Identify which cell holds the provided text, then report its (X, Y) central coordinate. 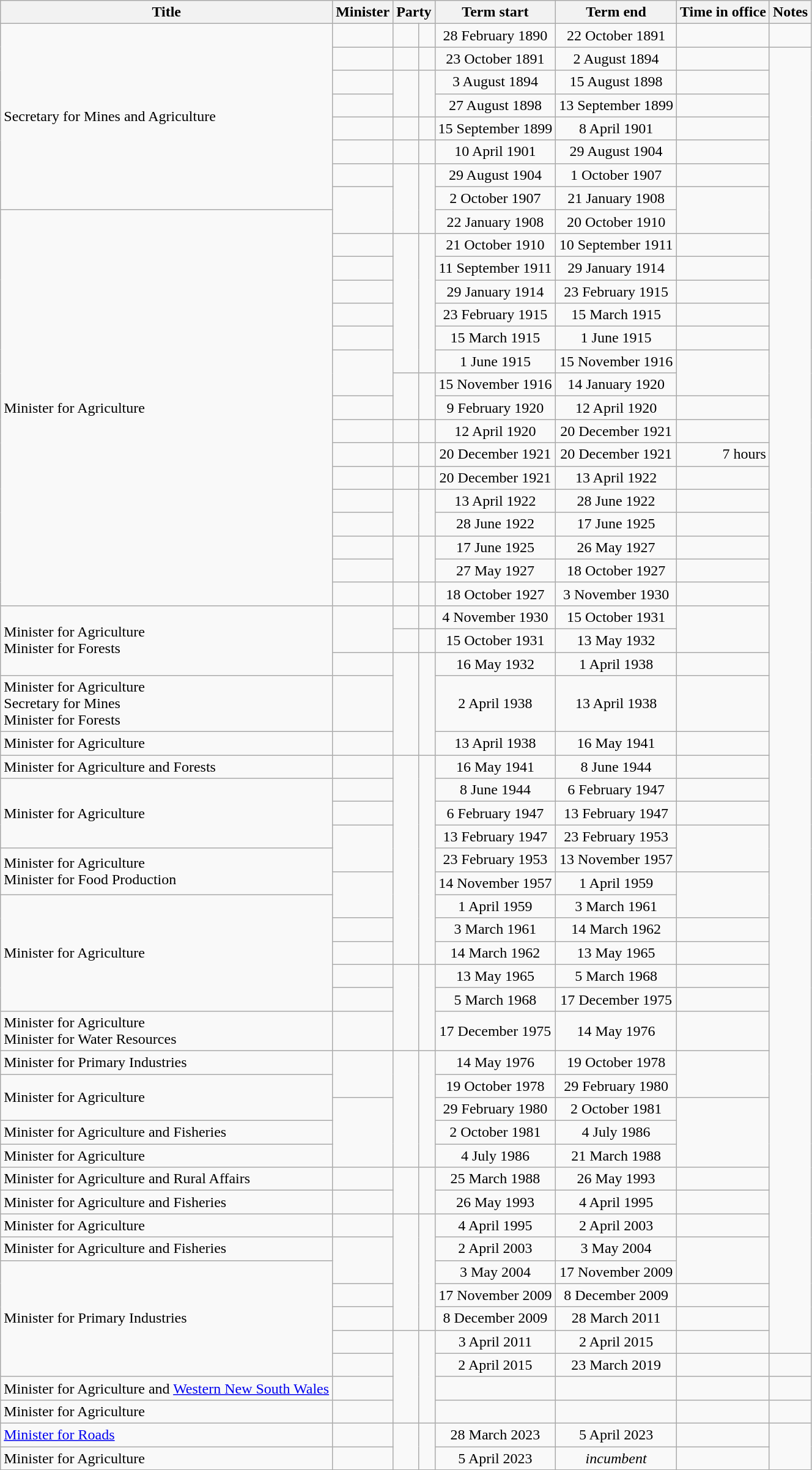
27 May 1927 (495, 571)
14 January 1920 (616, 385)
11 September 1911 (495, 268)
8 April 1901 (616, 128)
Minister for Agriculture and Western New South Wales (166, 1388)
13 May 1932 (616, 640)
Minister for AgricultureSecretary for MinesMinister for Forests (166, 704)
1 April 1938 (616, 663)
21 January 1908 (616, 198)
14 November 1957 (495, 883)
Title (166, 12)
21 October 1910 (495, 245)
15 September 1899 (495, 128)
28 February 1890 (495, 35)
2 August 1894 (616, 59)
Minister for AgricultureMinister for Forests (166, 640)
10 September 1911 (616, 245)
22 October 1891 (616, 35)
21 March 1988 (616, 1156)
23 October 1891 (495, 59)
15 August 1898 (616, 82)
13 September 1899 (616, 105)
26 May 1927 (616, 547)
28 March 2011 (616, 1318)
20 October 1910 (616, 221)
13 November 1957 (616, 860)
10 April 1901 (495, 152)
3 August 1894 (495, 82)
Term start (495, 12)
1 October 1907 (616, 175)
Minister for Agriculture and Forests (166, 767)
Minister (363, 12)
Minister for Roads (166, 1435)
25 March 1988 (495, 1179)
22 January 1908 (495, 221)
Term end (616, 12)
16 May 1932 (495, 663)
Party (414, 12)
4 November 1930 (495, 617)
Minister for AgricultureMinister for Water Resources (166, 1031)
incumbent (616, 1458)
2 October 1907 (495, 198)
9 February 1920 (495, 408)
Time in office (723, 12)
Notes (790, 12)
Secretary for Mines and Agriculture (166, 117)
27 August 1898 (495, 105)
23 March 2019 (616, 1365)
7 hours (723, 454)
28 March 2023 (495, 1435)
Minister for AgricultureMinister for Food Production (166, 871)
3 November 1930 (616, 594)
2 April 1938 (495, 704)
Minister for Agriculture and Rural Affairs (166, 1179)
3 April 2011 (495, 1342)
